Capture the cell that displays the provided text and extract its (x, y) central coordinate. 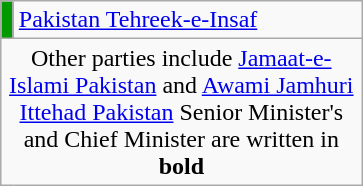
Pakistan Tehreek-e-Insaf (188, 20)
Other parties include Jamaat-e-Islami Pakistan and Awami Jamhuri Ittehad Pakistan Senior Minister's and Chief Minister are written in bold (182, 112)
